Search for the cell housing the specified text and yield its [x, y] center coordinate. 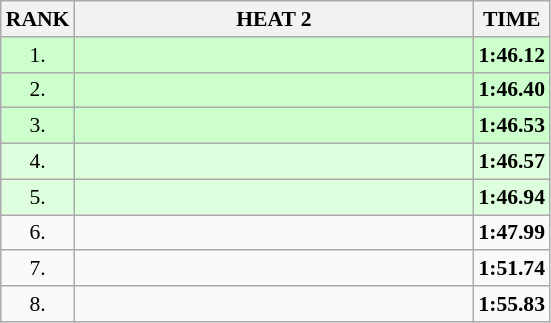
1:55.83 [512, 304]
2. [38, 90]
TIME [512, 19]
1:46.12 [512, 55]
1:46.57 [512, 162]
1:47.99 [512, 233]
6. [38, 233]
1:46.94 [512, 197]
8. [38, 304]
RANK [38, 19]
1:46.53 [512, 126]
1. [38, 55]
3. [38, 126]
1:51.74 [512, 269]
HEAT 2 [274, 19]
4. [38, 162]
5. [38, 197]
1:46.40 [512, 90]
7. [38, 269]
